Provide the (x, y) coordinate of the cell's center where the given text is located.  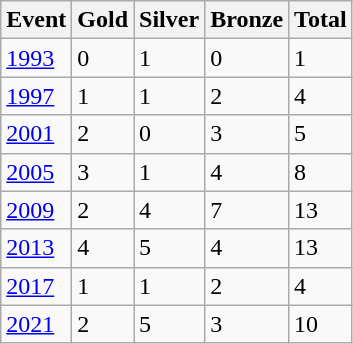
1993 (36, 58)
2013 (36, 248)
2001 (36, 134)
Event (36, 20)
7 (247, 210)
10 (321, 324)
Gold (103, 20)
Bronze (247, 20)
2005 (36, 172)
2009 (36, 210)
1997 (36, 96)
Total (321, 20)
Silver (170, 20)
8 (321, 172)
2017 (36, 286)
2021 (36, 324)
